Identify which cell holds the provided text, then report its (x, y) central coordinate. 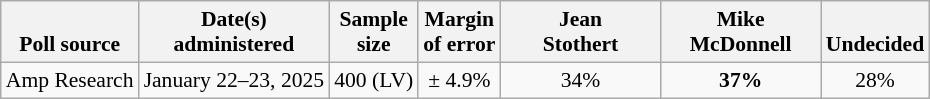
37% (741, 80)
± 4.9% (459, 80)
Undecided (875, 32)
28% (875, 80)
Samplesize (374, 32)
MikeMcDonnell (741, 32)
Date(s)administered (234, 32)
Marginof error (459, 32)
Poll source (70, 32)
Amp Research (70, 80)
January 22–23, 2025 (234, 80)
400 (LV) (374, 80)
JeanStothert (580, 32)
34% (580, 80)
